Output the (X, Y) coordinate of the center of the cell containing the given text.  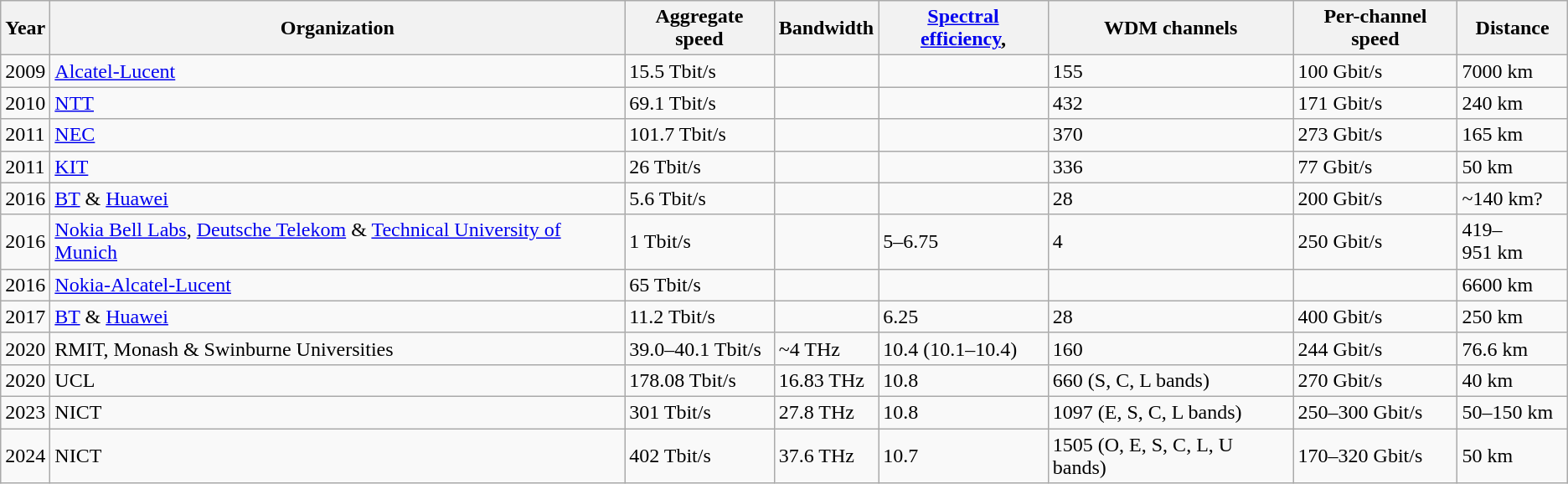
155 (1171, 71)
RMIT, Monash & Swinburne Universities (338, 348)
6.25 (963, 317)
16.83 THz (826, 380)
27.8 THz (826, 412)
160 (1171, 348)
244 Gbit/s (1375, 348)
50–150 km (1513, 412)
2023 (25, 412)
6600 km (1513, 285)
10.7 (963, 456)
170–320 Gbit/s (1375, 456)
11.2 Tbit/s (699, 317)
77 Gbit/s (1375, 167)
200 Gbit/s (1375, 198)
WDM channels (1171, 28)
39.0–40.1 Tbit/s (699, 348)
5.6 Tbit/s (699, 198)
~140 km? (1513, 198)
419–951 km (1513, 241)
40 km (1513, 380)
660 (S, C, L bands) (1171, 380)
Alcatel-Lucent (338, 71)
10.4 (10.1–10.4) (963, 348)
101.7 Tbit/s (699, 135)
Bandwidth (826, 28)
69.1 Tbit/s (699, 103)
37.6 THz (826, 456)
178.08 Tbit/s (699, 380)
250–300 Gbit/s (1375, 412)
26 Tbit/s (699, 167)
400 Gbit/s (1375, 317)
UCL (338, 380)
336 (1171, 167)
Organization (338, 28)
2017 (25, 317)
7000 km (1513, 71)
1097 (E, S, C, L bands) (1171, 412)
240 km (1513, 103)
Nokia-Alcatel-Lucent (338, 285)
NTT (338, 103)
2010 (25, 103)
Distance (1513, 28)
Nokia Bell Labs, Deutsche Telekom & Technical University of Munich (338, 241)
Year (25, 28)
171 Gbit/s (1375, 103)
1 Tbit/s (699, 241)
2024 (25, 456)
402 Tbit/s (699, 456)
250 km (1513, 317)
Spectral efficiency, (963, 28)
15.5 Tbit/s (699, 71)
Aggregate speed (699, 28)
270 Gbit/s (1375, 380)
NEC (338, 135)
Per-channel speed (1375, 28)
5–6.75 (963, 241)
165 km (1513, 135)
370 (1171, 135)
273 Gbit/s (1375, 135)
100 Gbit/s (1375, 71)
250 Gbit/s (1375, 241)
~4 THz (826, 348)
1505 (O, E, S, C, L, U bands) (1171, 456)
65 Tbit/s (699, 285)
4 (1171, 241)
2009 (25, 71)
KIT (338, 167)
76.6 km (1513, 348)
432 (1171, 103)
301 Tbit/s (699, 412)
